Detect which cell encompasses the target text, then output its [x, y] center coordinate. 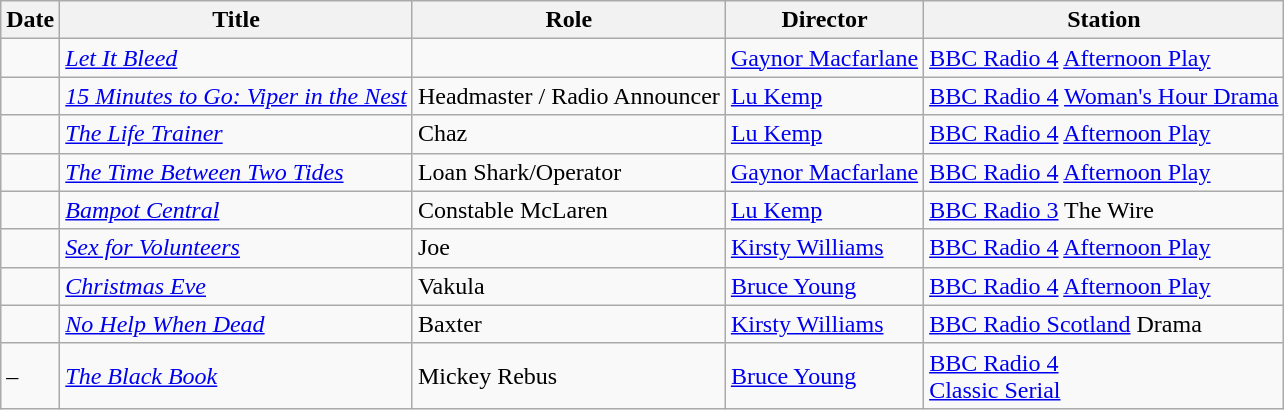
Sex for Volunteers [236, 248]
Mickey Rebus [568, 376]
BBC Radio 3 The Wire [1104, 210]
Chaz [568, 134]
The Time Between Two Tides [236, 172]
The Black Book [236, 376]
Title [236, 20]
– [30, 376]
Christmas Eve [236, 286]
15 Minutes to Go: Viper in the Nest [236, 96]
Role [568, 20]
Date [30, 20]
No Help When Dead [236, 324]
Director [824, 20]
Joe [568, 248]
BBC Radio 4Classic Serial [1104, 376]
BBC Radio Scotland Drama [1104, 324]
Station [1104, 20]
Headmaster / Radio Announcer [568, 96]
BBC Radio 4 Woman's Hour Drama [1104, 96]
Bampot Central [236, 210]
Loan Shark/Operator [568, 172]
Let It Bleed [236, 58]
Constable McLaren [568, 210]
The Life Trainer [236, 134]
Baxter [568, 324]
Vakula [568, 286]
